Scan for the cell matching the given text and deliver its [x, y] coordinate at center. 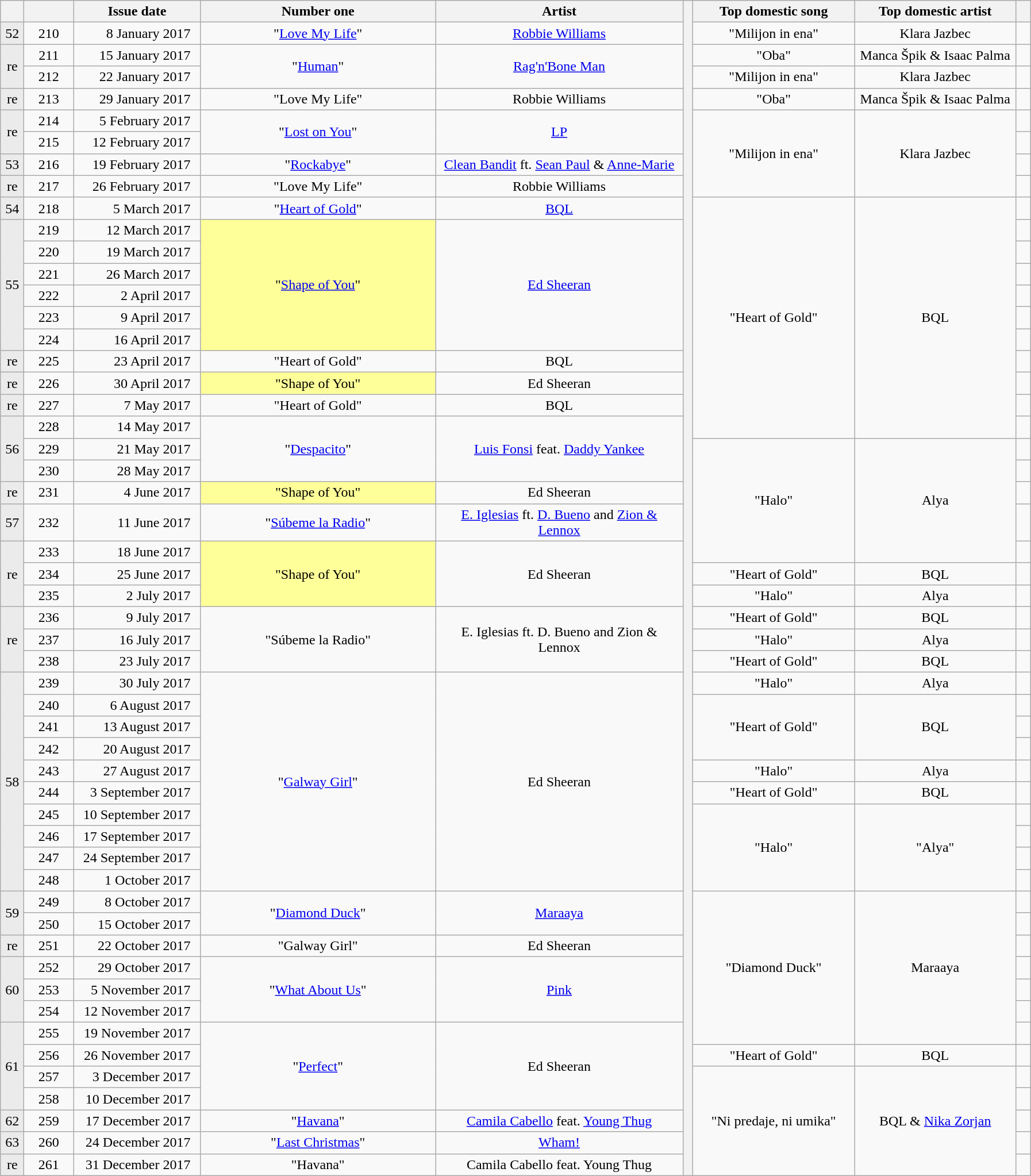
3 December 2017 [137, 1077]
233 [49, 552]
Rag'n'Bone Man [560, 66]
221 [49, 274]
224 [49, 340]
"What About Us" [318, 989]
26 November 2017 [137, 1055]
225 [49, 362]
55 [13, 285]
"Ni predaje, ni umika" [774, 1121]
235 [49, 595]
24 December 2017 [137, 1143]
Pink [560, 989]
23 July 2017 [137, 662]
10 December 2017 [137, 1099]
54 [13, 208]
9 July 2017 [137, 617]
243 [49, 771]
Luis Fonsi feat. Daddy Yankee [560, 449]
230 [49, 471]
218 [49, 208]
31 December 2017 [137, 1165]
30 July 2017 [137, 683]
"Last Christmas" [318, 1143]
238 [49, 662]
23 April 2017 [137, 362]
Artist [560, 11]
8 January 2017 [137, 33]
5 November 2017 [137, 989]
61 [13, 1066]
26 February 2017 [137, 186]
16 July 2017 [137, 640]
241 [49, 727]
259 [49, 1121]
2 July 2017 [137, 595]
242 [49, 749]
8 October 2017 [137, 902]
212 [49, 77]
18 June 2017 [137, 552]
222 [49, 296]
27 August 2017 [137, 771]
16 April 2017 [137, 340]
10 September 2017 [137, 814]
53 [13, 164]
223 [49, 318]
56 [13, 449]
57 [13, 522]
19 March 2017 [137, 252]
11 June 2017 [137, 522]
250 [49, 924]
19 February 2017 [137, 164]
14 May 2017 [137, 427]
"Despacito" [318, 449]
26 March 2017 [137, 274]
1 October 2017 [137, 880]
17 December 2017 [137, 1121]
7 May 2017 [137, 405]
220 [49, 252]
229 [49, 449]
Wham! [560, 1143]
227 [49, 405]
12 February 2017 [137, 143]
Number one [318, 11]
213 [49, 99]
60 [13, 989]
253 [49, 989]
"Alya" [936, 847]
215 [49, 143]
249 [49, 902]
BQL & Nika Zorjan [936, 1121]
19 November 2017 [137, 1033]
211 [49, 55]
15 January 2017 [137, 55]
17 September 2017 [137, 836]
12 March 2017 [137, 230]
2 April 2017 [137, 296]
5 February 2017 [137, 121]
254 [49, 1012]
Top domestic song [774, 11]
52 [13, 33]
24 September 2017 [137, 858]
231 [49, 493]
251 [49, 946]
3 September 2017 [137, 793]
240 [49, 705]
219 [49, 230]
214 [49, 121]
245 [49, 814]
256 [49, 1055]
226 [49, 383]
248 [49, 880]
217 [49, 186]
LP [560, 132]
246 [49, 836]
234 [49, 574]
228 [49, 427]
260 [49, 1143]
210 [49, 33]
"Human" [318, 66]
237 [49, 640]
"Rockabye" [318, 164]
22 October 2017 [137, 946]
4 June 2017 [137, 493]
232 [49, 522]
59 [13, 913]
216 [49, 164]
30 April 2017 [137, 383]
20 August 2017 [137, 749]
236 [49, 617]
244 [49, 793]
5 March 2017 [137, 208]
29 January 2017 [137, 99]
58 [13, 782]
63 [13, 1143]
9 April 2017 [137, 318]
62 [13, 1121]
Clean Bandit ft. Sean Paul & Anne-Marie [560, 164]
25 June 2017 [137, 574]
Issue date [137, 11]
255 [49, 1033]
22 January 2017 [137, 77]
247 [49, 858]
258 [49, 1099]
21 May 2017 [137, 449]
239 [49, 683]
6 August 2017 [137, 705]
29 October 2017 [137, 967]
12 November 2017 [137, 1012]
257 [49, 1077]
252 [49, 967]
15 October 2017 [137, 924]
13 August 2017 [137, 727]
Top domestic artist [936, 11]
28 May 2017 [137, 471]
"Perfect" [318, 1066]
"Lost on You" [318, 132]
261 [49, 1165]
